Find where the given text appears and provide that cell's center as [X, Y] coordinate. 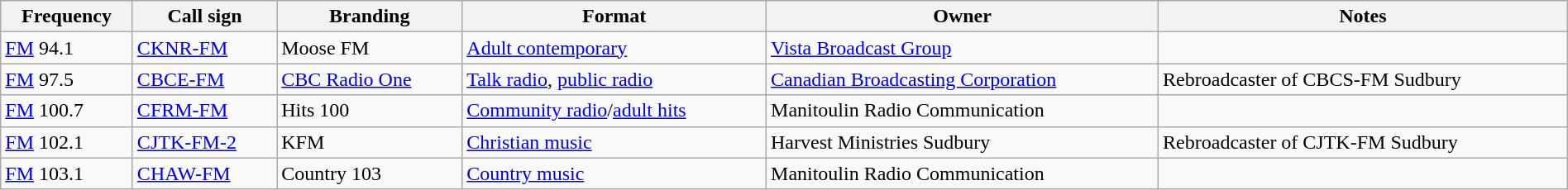
Branding [370, 17]
Owner [963, 17]
Country music [614, 173]
Rebroadcaster of CBCS-FM Sudbury [1363, 79]
FM 94.1 [67, 48]
Talk radio, public radio [614, 79]
FM 102.1 [67, 142]
Rebroadcaster of CJTK-FM Sudbury [1363, 142]
Moose FM [370, 48]
Community radio/adult hits [614, 111]
Notes [1363, 17]
Christian music [614, 142]
Country 103 [370, 173]
Hits 100 [370, 111]
Harvest Ministries Sudbury [963, 142]
CFRM-FM [204, 111]
KFM [370, 142]
CBC Radio One [370, 79]
Format [614, 17]
Adult contemporary [614, 48]
Frequency [67, 17]
Vista Broadcast Group [963, 48]
CBCE-FM [204, 79]
Call sign [204, 17]
FM 100.7 [67, 111]
Canadian Broadcasting Corporation [963, 79]
FM 103.1 [67, 173]
CKNR-FM [204, 48]
CJTK-FM-2 [204, 142]
FM 97.5 [67, 79]
CHAW-FM [204, 173]
